Scan for the cell matching the given text and deliver its (x, y) coordinate at center. 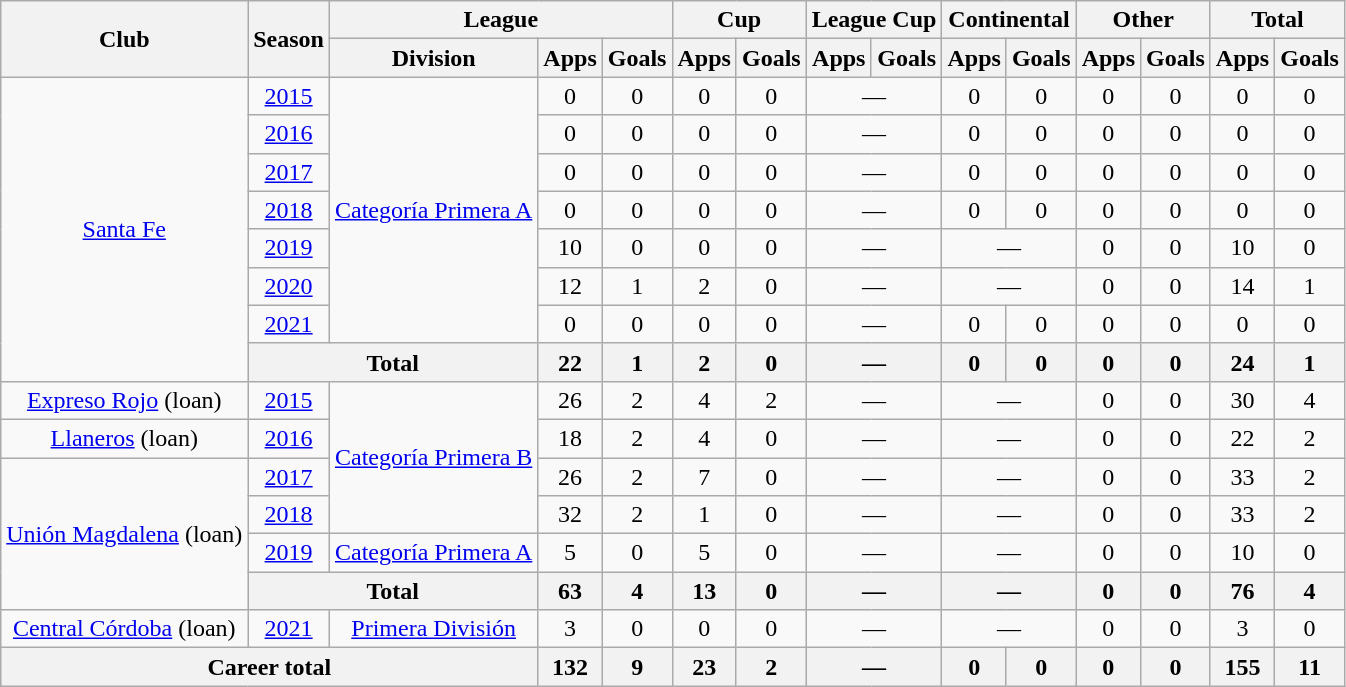
Central Córdoba (loan) (124, 629)
14 (1242, 286)
Career total (270, 667)
Llaneros (loan) (124, 438)
League Cup (874, 20)
Expreso Rojo (loan) (124, 400)
18 (570, 438)
23 (704, 667)
13 (704, 591)
Unión Magdalena (loan) (124, 534)
Club (124, 39)
32 (570, 515)
30 (1242, 400)
132 (570, 667)
11 (1310, 667)
2020 (289, 286)
24 (1242, 362)
76 (1242, 591)
Season (289, 39)
Cup (739, 20)
League (500, 20)
Division (433, 58)
63 (570, 591)
12 (570, 286)
Continental (1009, 20)
155 (1242, 667)
Santa Fe (124, 229)
Categoría Primera B (433, 457)
Primera División (433, 629)
9 (637, 667)
Other (1143, 20)
7 (704, 477)
